Capture the cell that displays the provided text and extract its [X, Y] central coordinate. 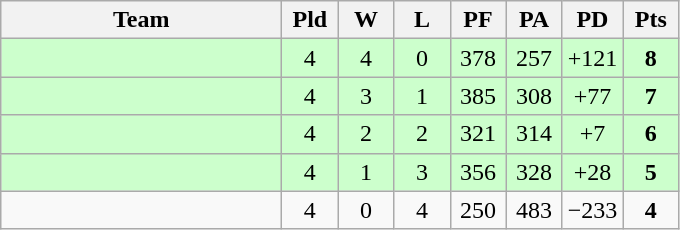
L [422, 20]
321 [478, 134]
Pts [651, 20]
PD [592, 20]
+77 [592, 96]
5 [651, 172]
314 [534, 134]
483 [534, 210]
308 [534, 96]
6 [651, 134]
+7 [592, 134]
Pld [310, 20]
Team [142, 20]
−233 [592, 210]
356 [478, 172]
PA [534, 20]
8 [651, 58]
PF [478, 20]
378 [478, 58]
+121 [592, 58]
328 [534, 172]
250 [478, 210]
385 [478, 96]
W [366, 20]
257 [534, 58]
+28 [592, 172]
7 [651, 96]
